Extract the (X, Y) coordinate from the center of the cell holding the provided text.  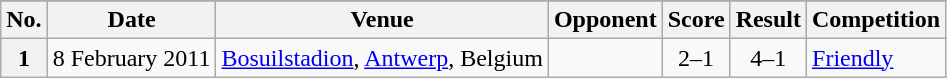
Date (132, 20)
Friendly (876, 58)
Bosuilstadion, Antwerp, Belgium (382, 58)
Venue (382, 20)
8 February 2011 (132, 58)
Opponent (605, 20)
Result (768, 20)
4–1 (768, 58)
Competition (876, 20)
2–1 (696, 58)
Score (696, 20)
No. (24, 20)
1 (24, 58)
